From the cell containing the given text, extract its center point as (X, Y) coordinate. 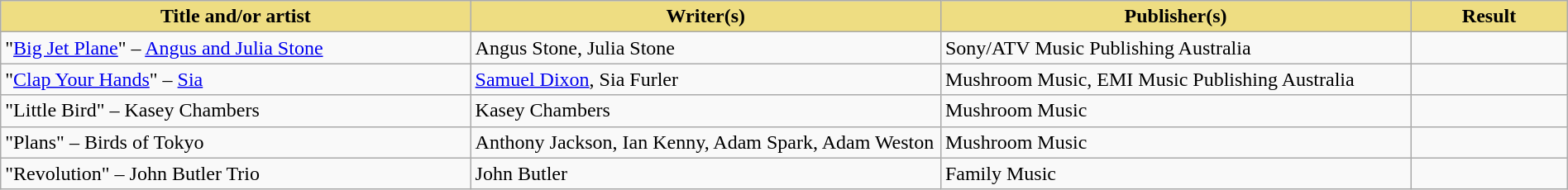
Kasey Chambers (705, 111)
Publisher(s) (1175, 17)
"Plans" – Birds of Tokyo (236, 142)
Title and/or artist (236, 17)
Samuel Dixon, Sia Furler (705, 79)
Mushroom Music, EMI Music Publishing Australia (1175, 79)
"Clap Your Hands" – Sia (236, 79)
Family Music (1175, 173)
John Butler (705, 173)
"Big Jet Plane" – Angus and Julia Stone (236, 48)
"Little Bird" – Kasey Chambers (236, 111)
"Revolution" – John Butler Trio (236, 173)
Anthony Jackson, Ian Kenny, Adam Spark, Adam Weston (705, 142)
Writer(s) (705, 17)
Result (1489, 17)
Angus Stone, Julia Stone (705, 48)
Sony/ATV Music Publishing Australia (1175, 48)
